Extract the (X, Y) coordinate from the center of the cell holding the provided text.  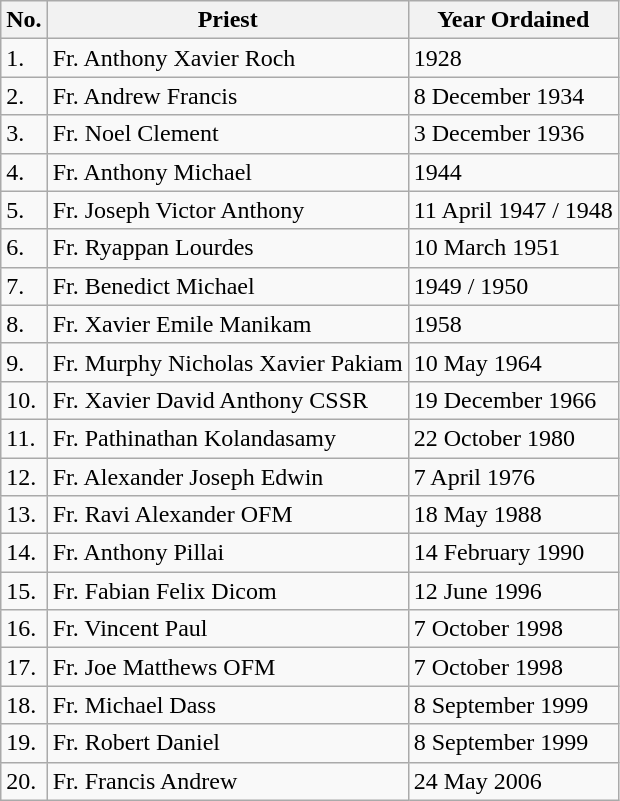
Fr. Ryappan Lourdes (228, 248)
Fr. Noel Clement (228, 134)
Fr. Pathinathan Kolandasamy (228, 438)
Year Ordained (513, 20)
24 May 2006 (513, 781)
20. (24, 781)
12. (24, 477)
14. (24, 553)
Fr. Anthony Xavier Roch (228, 58)
Fr. Alexander Joseph Edwin (228, 477)
Fr. Anthony Pillai (228, 553)
3. (24, 134)
Fr. Ravi Alexander OFM (228, 515)
Fr. Xavier David Anthony CSSR (228, 400)
Fr. Joe Matthews OFM (228, 667)
19 December 1966 (513, 400)
10 March 1951 (513, 248)
6. (24, 248)
12 June 1996 (513, 591)
Fr. Robert Daniel (228, 743)
Fr. Anthony Michael (228, 172)
1. (24, 58)
1958 (513, 324)
19. (24, 743)
7 April 1976 (513, 477)
17. (24, 667)
Fr. Benedict Michael (228, 286)
9. (24, 362)
1949 / 1950 (513, 286)
Fr. Francis Andrew (228, 781)
3 December 1936 (513, 134)
18. (24, 705)
15. (24, 591)
Fr. Joseph Victor Anthony (228, 210)
5. (24, 210)
No. (24, 20)
22 October 1980 (513, 438)
1944 (513, 172)
2. (24, 96)
Fr. Michael Dass (228, 705)
10 May 1964 (513, 362)
11 April 1947 / 1948 (513, 210)
Fr. Fabian Felix Dicom (228, 591)
16. (24, 629)
1928 (513, 58)
Priest (228, 20)
8 December 1934 (513, 96)
10. (24, 400)
14 February 1990 (513, 553)
18 May 1988 (513, 515)
Fr. Murphy Nicholas Xavier Pakiam (228, 362)
4. (24, 172)
7. (24, 286)
Fr. Xavier Emile Manikam (228, 324)
8. (24, 324)
13. (24, 515)
11. (24, 438)
Fr. Vincent Paul (228, 629)
Fr. Andrew Francis (228, 96)
